Return the (x, y) coordinate for the center point of the cell that contains the specified text.  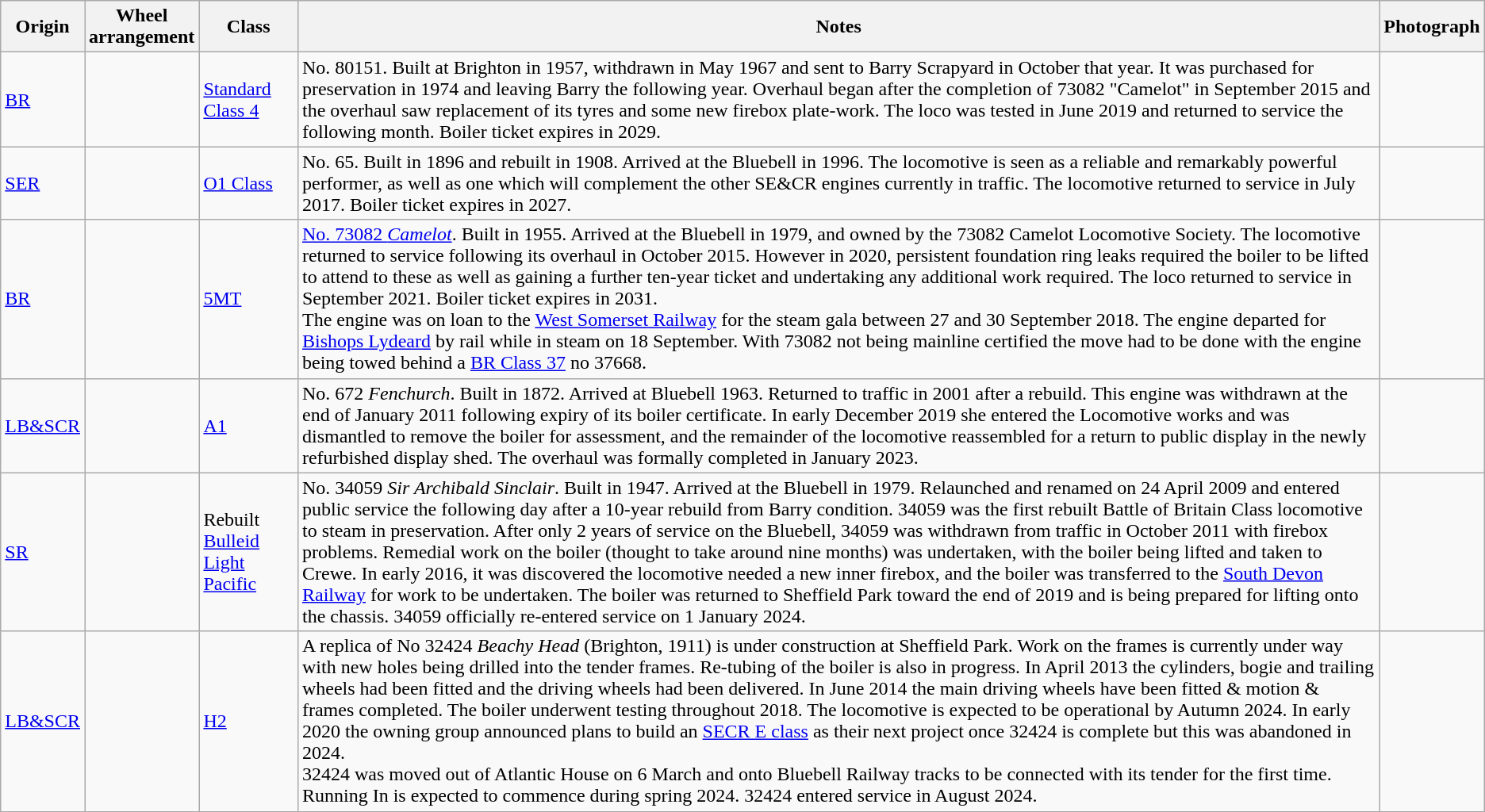
H2 (249, 722)
Wheelarrangement (142, 27)
Notes (838, 27)
Rebuilt Bulleid Light Pacific (249, 552)
Class (249, 27)
Standard Class 4 (249, 100)
Photograph (1432, 27)
5MT (249, 299)
A1 (249, 425)
O1 Class (249, 183)
SER (43, 183)
Origin (43, 27)
SR (43, 552)
